Output the (x, y) coordinate of the center of the cell containing the given text.  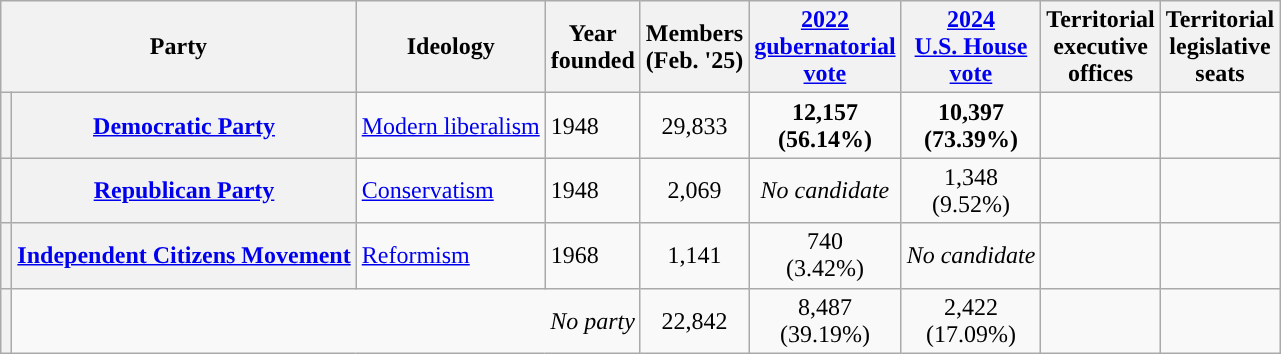
1,348 (9.52%) (971, 190)
Republican Party (184, 190)
Democratic Party (184, 126)
29,833 (694, 126)
12,157(56.14%) (825, 126)
8,487(39.19%) (825, 320)
1968 (592, 256)
1,141 (694, 256)
Conservatism (450, 190)
Party (178, 47)
Ideology (450, 47)
Modern liberalism (450, 126)
10,397(73.39%) (971, 126)
Members(Feb. '25) (694, 47)
2,422(17.09%) (971, 320)
2022gubernatorialvote (825, 47)
Independent Citizens Movement (184, 256)
22,842 (694, 320)
Territorialexecutiveoffices (1100, 47)
No party (326, 320)
Reformism (450, 256)
Territoriallegislativeseats (1220, 47)
2,069 (694, 190)
740 (3.42%) (825, 256)
2024U.S. Housevote (971, 47)
Yearfounded (592, 47)
